Locate the cell with the specified text and output its [x, y] center coordinate. 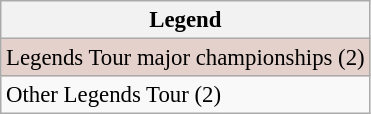
Other Legends Tour (2) [186, 95]
Legend [186, 20]
Legends Tour major championships (2) [186, 58]
